Detect which cell encompasses the target text, then output its [X, Y] center coordinate. 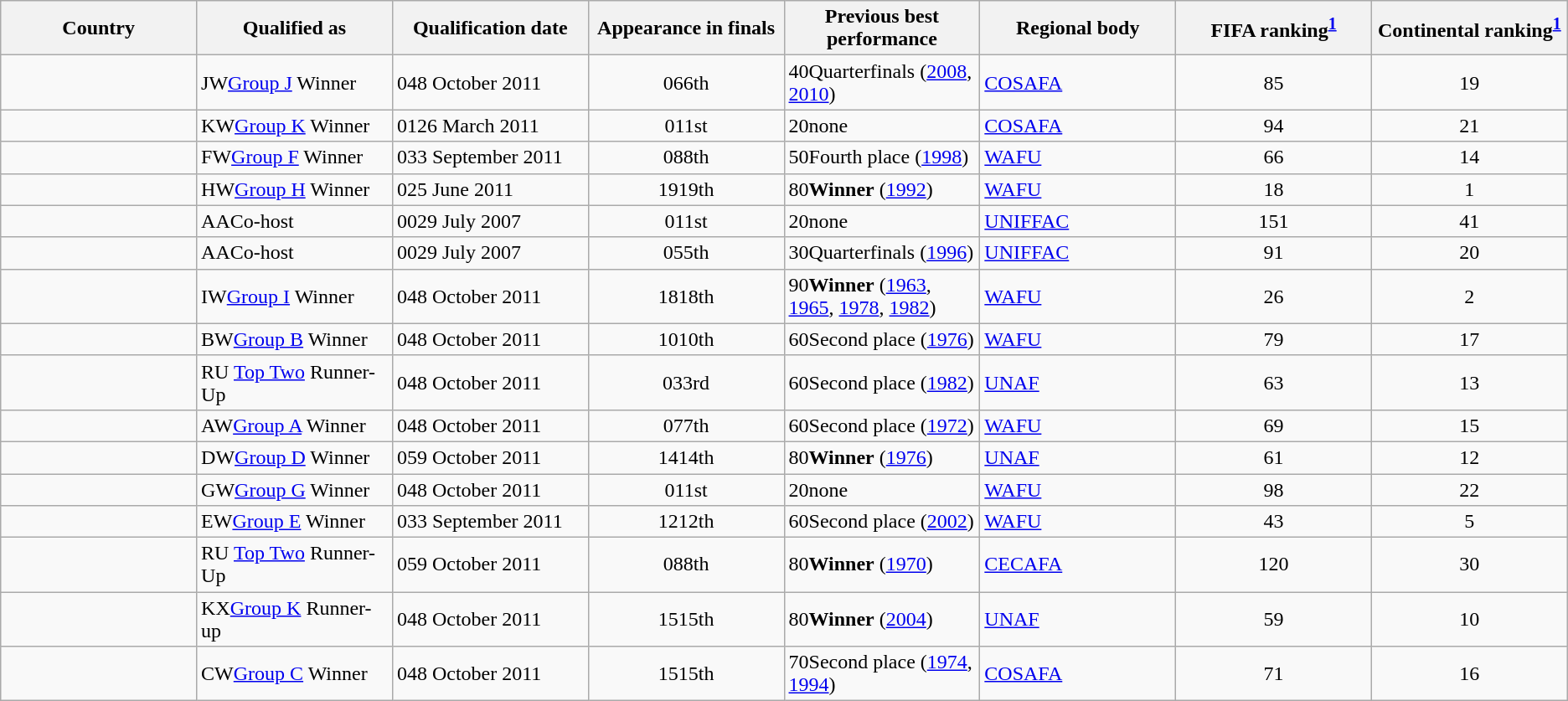
18 [1274, 189]
16 [1469, 673]
69 [1274, 425]
Qualified as [295, 28]
Continental ranking1 [1469, 28]
1 [1469, 189]
1212th [686, 522]
EWGroup E Winner [295, 522]
077th [686, 425]
50Fourth place (1998) [882, 157]
20 [1469, 253]
Qualification date [490, 28]
5 [1469, 522]
13 [1469, 382]
Appearance in finals [686, 28]
40Quarterfinals (2008, 2010) [882, 82]
22 [1469, 490]
033rd [686, 382]
Country [99, 28]
85 [1274, 82]
2 [1469, 296]
IWGroup I Winner [295, 296]
025 June 2011 [490, 189]
12 [1469, 457]
43 [1274, 522]
59 [1274, 620]
60Second place (2002) [882, 522]
AWGroup A Winner [295, 425]
KXGroup K Runner-up [295, 620]
1919th [686, 189]
GWGroup G Winner [295, 490]
71 [1274, 673]
CWGroup C Winner [295, 673]
90Winner (1963, 1965, 1978, 1982) [882, 296]
0126 March 2011 [490, 126]
30 [1469, 564]
63 [1274, 382]
DWGroup D Winner [295, 457]
Regional body [1078, 28]
70Second place (1974, 1994) [882, 673]
FWGroup F Winner [295, 157]
CECAFA [1078, 564]
1818th [686, 296]
Previous best performance [882, 28]
15 [1469, 425]
41 [1469, 221]
60Second place (1982) [882, 382]
1414th [686, 457]
26 [1274, 296]
066th [686, 82]
60Second place (1972) [882, 425]
79 [1274, 339]
151 [1274, 221]
14 [1469, 157]
80Winner (1992) [882, 189]
JWGroup J Winner [295, 82]
80Winner (1976) [882, 457]
21 [1469, 126]
30Quarterfinals (1996) [882, 253]
98 [1274, 490]
91 [1274, 253]
HWGroup H Winner [295, 189]
61 [1274, 457]
17 [1469, 339]
80Winner (2004) [882, 620]
KWGroup K Winner [295, 126]
94 [1274, 126]
66 [1274, 157]
60Second place (1976) [882, 339]
BWGroup B Winner [295, 339]
19 [1469, 82]
10 [1469, 620]
1010th [686, 339]
120 [1274, 564]
055th [686, 253]
80Winner (1970) [882, 564]
FIFA ranking1 [1274, 28]
